Extract the (x, y) coordinate from the center of the cell holding the provided text.  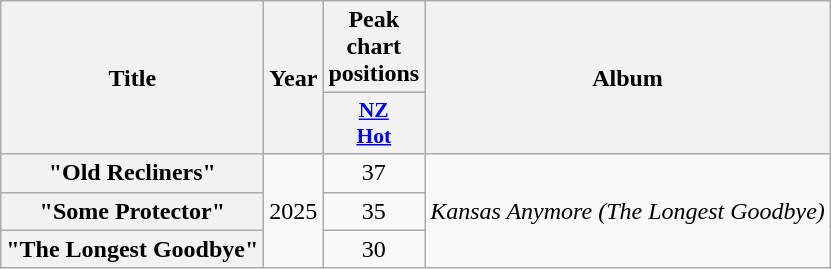
"Old Recliners" (132, 173)
"Some Protector" (132, 211)
NZHot (374, 124)
2025 (294, 211)
Album (628, 78)
Year (294, 78)
Title (132, 78)
Peak chart positions (374, 47)
37 (374, 173)
35 (374, 211)
"The Longest Goodbye" (132, 249)
Kansas Anymore (The Longest Goodbye) (628, 211)
30 (374, 249)
